Search for the cell housing the specified text and yield its [x, y] center coordinate. 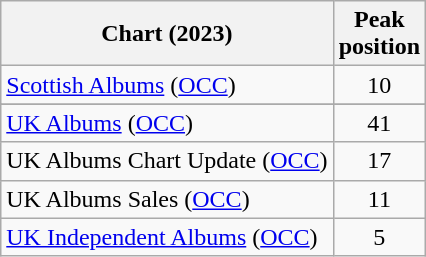
Chart (2023) [167, 34]
41 [379, 123]
5 [379, 237]
Scottish Albums (OCC) [167, 85]
UK Albums (OCC) [167, 123]
UK Independent Albums (OCC) [167, 237]
UK Albums Chart Update (OCC) [167, 161]
11 [379, 199]
10 [379, 85]
Peakposition [379, 34]
UK Albums Sales (OCC) [167, 199]
17 [379, 161]
